For the text-containing cell, return its midpoint in (x, y) coordinate format. 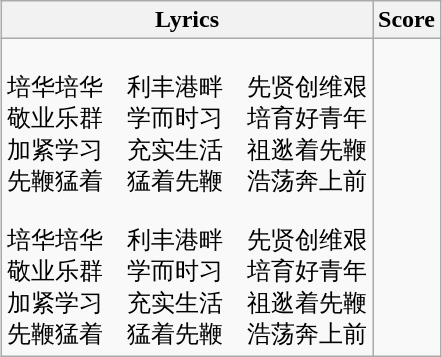
Score (407, 20)
Lyrics (186, 20)
培华培华 利丰港畔 先贤创维艰 敬业乐群 学而时习 培育好青年 加紧学习 充实生活 祖逖着先鞭 先鞭猛着 猛着先鞭 浩荡奔上前 培华培华 利丰港畔 先贤创维艰 敬业乐群 学而时习 培育好青年 加紧学习 充实生活 祖逖着先鞭 先鞭猛着 猛着先鞭 浩荡奔上前 (186, 198)
